Return the (X, Y) coordinate for the center point of the cell that contains the specified text.  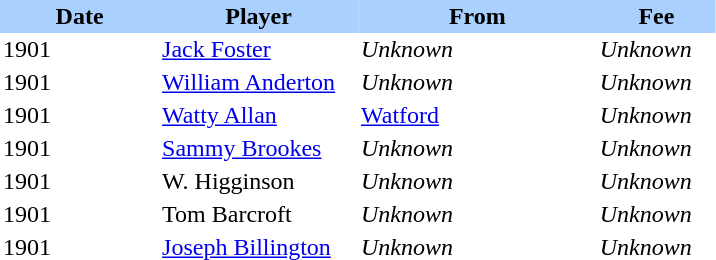
Watford (478, 116)
From (478, 16)
Sammy Brookes (258, 148)
W. Higginson (258, 182)
Player (258, 16)
Watty Allan (258, 116)
Jack Foster (258, 50)
Tom Barcroft (258, 214)
Date (80, 16)
Fee (656, 16)
William Anderton (258, 82)
